From the cell containing the given text, extract its center point as [X, Y] coordinate. 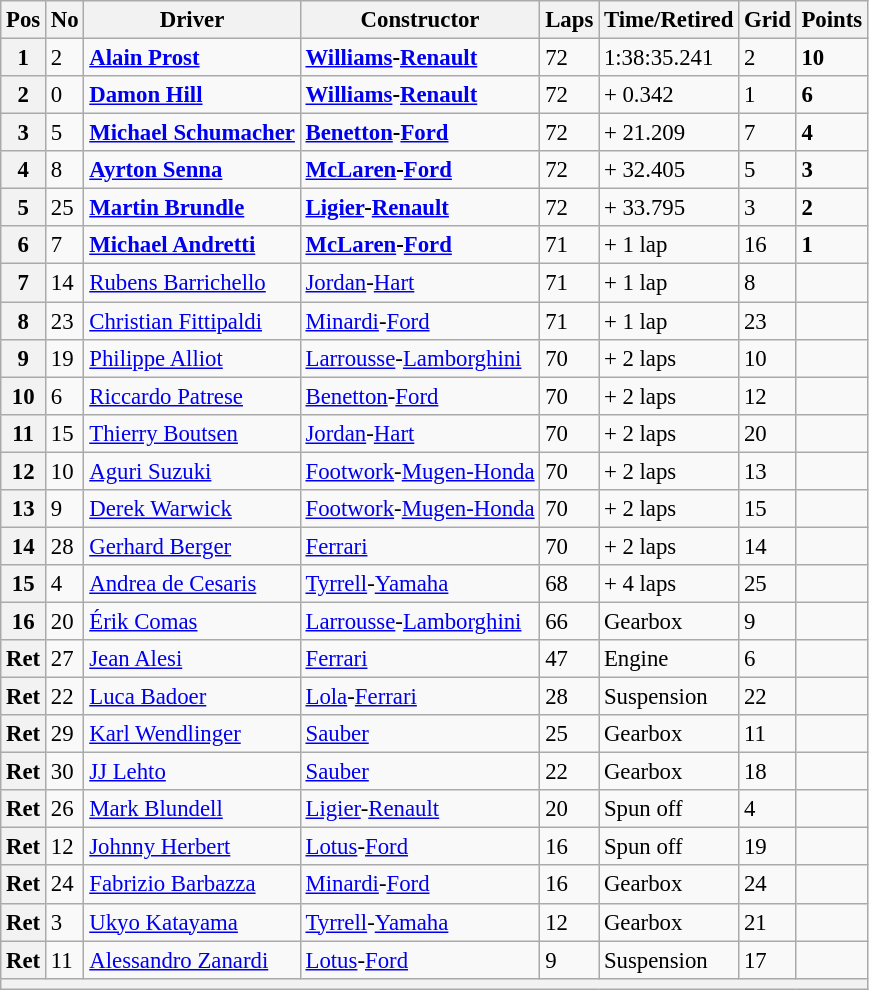
26 [65, 809]
Driver [192, 20]
Constructor [420, 20]
Riccardo Patrese [192, 396]
Michael Andretti [192, 245]
0 [65, 95]
Gerhard Berger [192, 546]
Time/Retired [669, 20]
66 [570, 621]
+ 4 laps [669, 584]
Alain Prost [192, 58]
30 [65, 772]
+ 21.209 [669, 133]
+ 0.342 [669, 95]
Martin Brundle [192, 208]
Damon Hill [192, 95]
Johnny Herbert [192, 847]
Jean Alesi [192, 659]
Luca Badoer [192, 697]
No [65, 20]
68 [570, 584]
Andrea de Cesaris [192, 584]
Grid [768, 20]
Thierry Boutsen [192, 433]
Pos [24, 20]
Points [832, 20]
Rubens Barrichello [192, 283]
29 [65, 734]
Christian Fittipaldi [192, 321]
+ 33.795 [669, 208]
Lola-Ferrari [420, 697]
+ 32.405 [669, 170]
1:38:35.241 [669, 58]
Fabrizio Barbazza [192, 885]
Aguri Suzuki [192, 471]
Érik Comas [192, 621]
Ayrton Senna [192, 170]
Michael Schumacher [192, 133]
Mark Blundell [192, 809]
Alessandro Zanardi [192, 960]
27 [65, 659]
JJ Lehto [192, 772]
47 [570, 659]
18 [768, 772]
21 [768, 922]
Engine [669, 659]
Karl Wendlinger [192, 734]
Ukyo Katayama [192, 922]
17 [768, 960]
Laps [570, 20]
Derek Warwick [192, 509]
Philippe Alliot [192, 358]
